Scan for the cell matching the given text and deliver its (x, y) coordinate at center. 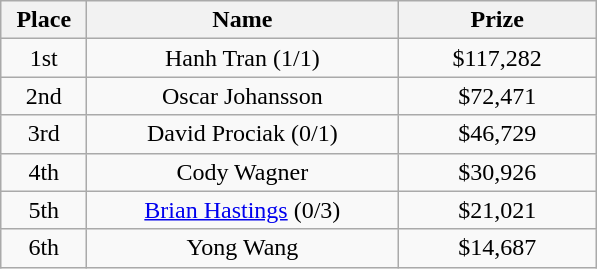
Oscar Johansson (242, 96)
Cody Wagner (242, 172)
$14,687 (498, 248)
David Prociak (0/1) (242, 134)
6th (44, 248)
Brian Hastings (0/3) (242, 210)
Yong Wang (242, 248)
Place (44, 20)
1st (44, 58)
$30,926 (498, 172)
$72,471 (498, 96)
$46,729 (498, 134)
$21,021 (498, 210)
$117,282 (498, 58)
Hanh Tran (1/1) (242, 58)
5th (44, 210)
2nd (44, 96)
Prize (498, 20)
4th (44, 172)
3rd (44, 134)
Name (242, 20)
